Capture the cell that displays the provided text and extract its (x, y) central coordinate. 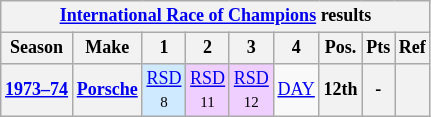
Season (37, 48)
Pts (378, 48)
Porsche (107, 90)
3 (251, 48)
International Race of Champions results (216, 16)
RSD11 (208, 90)
RSD12 (251, 90)
DAY (296, 90)
Pos. (340, 48)
12th (340, 90)
Make (107, 48)
1 (164, 48)
4 (296, 48)
2 (208, 48)
RSD8 (164, 90)
Ref (413, 48)
1973–74 (37, 90)
- (378, 90)
